Search for the cell housing the specified text and yield its (X, Y) center coordinate. 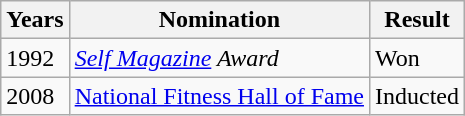
2008 (35, 96)
Won (416, 58)
Years (35, 20)
1992 (35, 58)
Self Magazine Award (219, 58)
Inducted (416, 96)
Result (416, 20)
National Fitness Hall of Fame (219, 96)
Nomination (219, 20)
